Identify which cell holds the provided text, then report its [x, y] central coordinate. 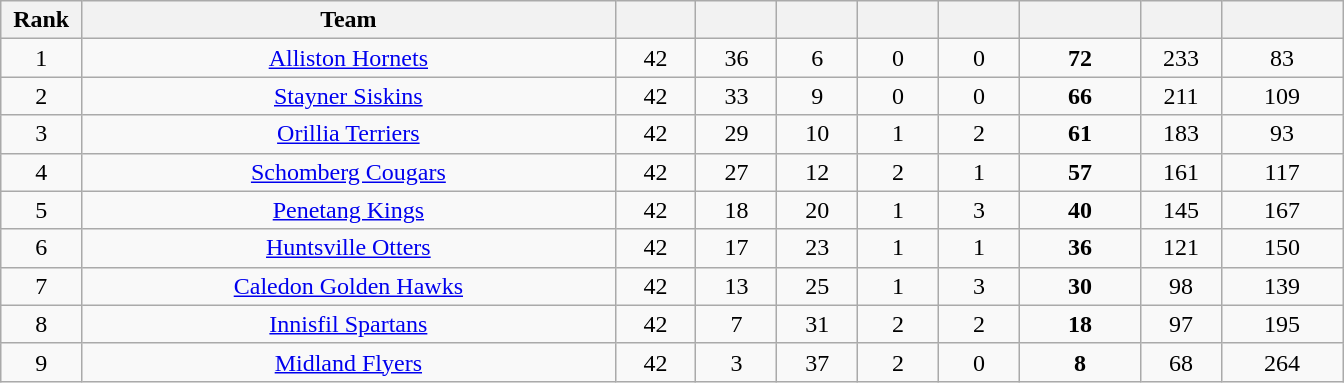
12 [818, 172]
Midland Flyers [349, 362]
30 [1080, 286]
Rank [42, 20]
68 [1182, 362]
Orillia Terriers [349, 134]
57 [1080, 172]
Schomberg Cougars [349, 172]
23 [818, 248]
139 [1282, 286]
Stayner Siskins [349, 96]
145 [1182, 210]
37 [818, 362]
167 [1282, 210]
117 [1282, 172]
29 [736, 134]
97 [1182, 324]
93 [1282, 134]
25 [818, 286]
121 [1182, 248]
13 [736, 286]
211 [1182, 96]
Caledon Golden Hawks [349, 286]
Alliston Hornets [349, 58]
31 [818, 324]
20 [818, 210]
5 [42, 210]
98 [1182, 286]
109 [1282, 96]
66 [1080, 96]
150 [1282, 248]
Penetang Kings [349, 210]
161 [1182, 172]
17 [736, 248]
40 [1080, 210]
61 [1080, 134]
183 [1182, 134]
72 [1080, 58]
195 [1282, 324]
Innisfil Spartans [349, 324]
10 [818, 134]
Team [349, 20]
Huntsville Otters [349, 248]
233 [1182, 58]
33 [736, 96]
83 [1282, 58]
27 [736, 172]
4 [42, 172]
264 [1282, 362]
